For the text-containing cell, return its midpoint in [x, y] coordinate format. 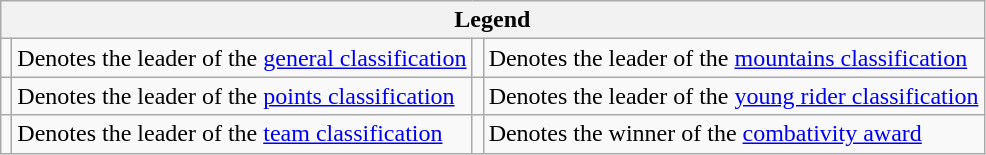
Denotes the leader of the young rider classification [734, 96]
Legend [492, 20]
Denotes the leader of the general classification [242, 58]
Denotes the winner of the combativity award [734, 134]
Denotes the leader of the team classification [242, 134]
Denotes the leader of the points classification [242, 96]
Denotes the leader of the mountains classification [734, 58]
